Locate the cell with the specified text and output its [X, Y] center coordinate. 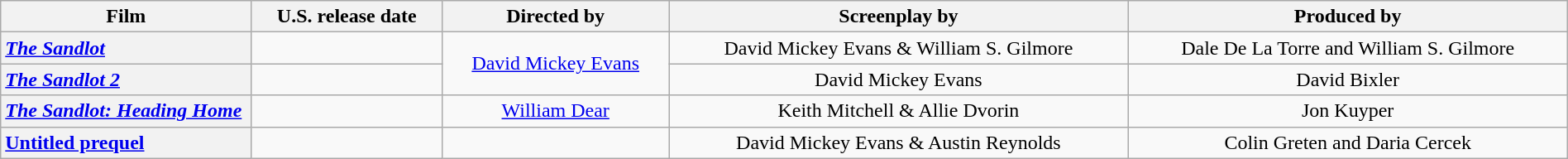
Colin Greten and Daria Cercek [1348, 142]
David Bixler [1348, 79]
David Mickey Evans & William S. Gilmore [898, 48]
Directed by [556, 17]
The Sandlot: Heading Home [126, 111]
The Sandlot 2 [126, 79]
The Sandlot [126, 48]
William Dear [556, 111]
Produced by [1348, 17]
David Mickey Evans & Austin Reynolds [898, 142]
Film [126, 17]
Screenplay by [898, 17]
Dale De La Torre and William S. Gilmore [1348, 48]
Keith Mitchell & Allie Dvorin [898, 111]
Untitled prequel [126, 142]
U.S. release date [347, 17]
Jon Kuyper [1348, 111]
